Detect which cell encompasses the target text, then output its (X, Y) center coordinate. 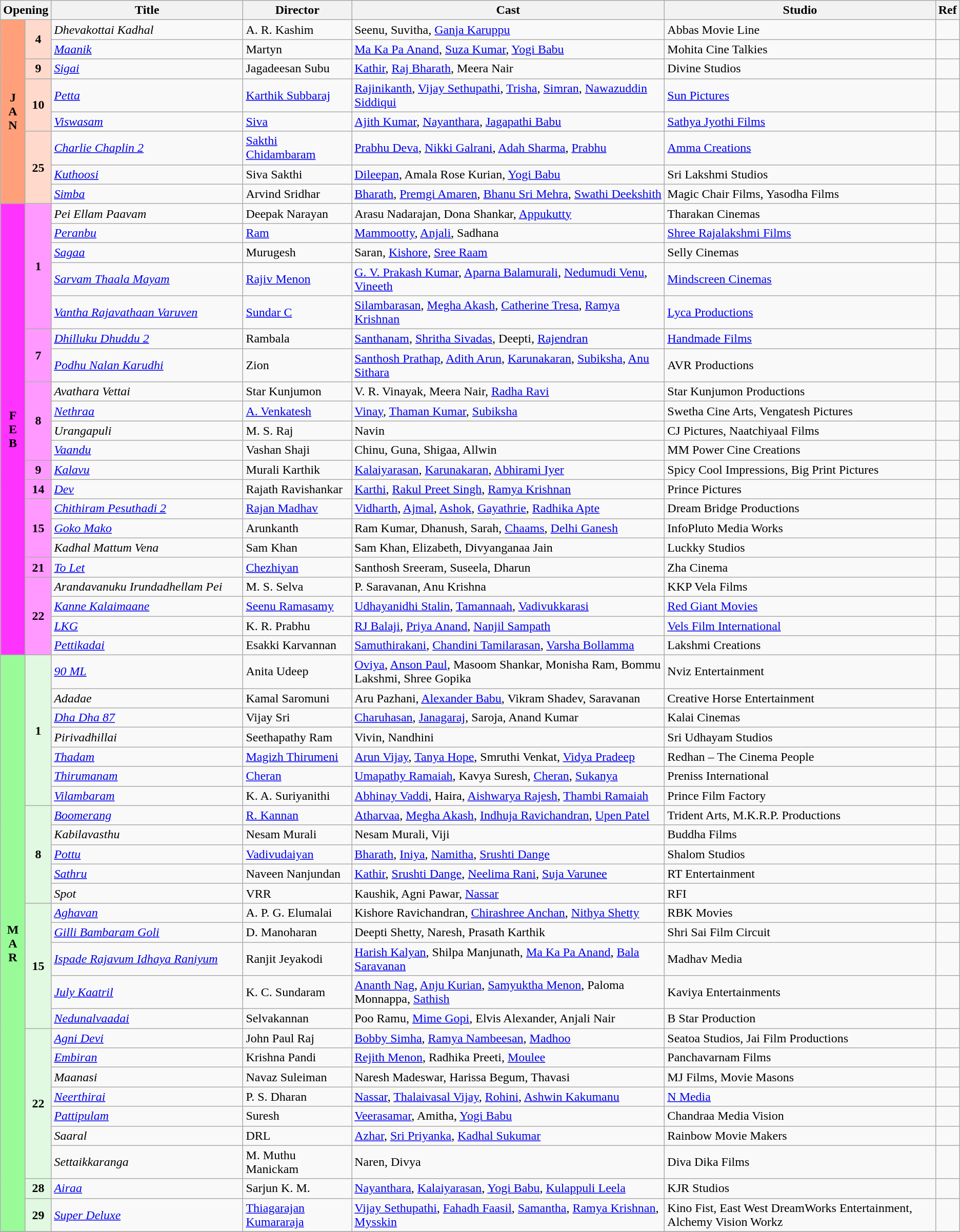
Mindscreen Cinemas (800, 279)
Martyn (297, 49)
Bharath, Premgi Amaren, Bhanu Sri Mehra, Swathi Deekshith (508, 194)
Maanasi (147, 1077)
Shri Sai Film Circuit (800, 932)
Gilli Bambaram Goli (147, 932)
Umapathy Ramaiah, Kavya Suresh, Cheran, Sukanya (508, 776)
Deepti Shetty, Naresh, Prasath Karthik (508, 932)
Vadivudaiyan (297, 854)
Seenu Ramasamy (297, 606)
Kino Fist, East West DreamWorks Entertainment, Alchemy Vision Workz (800, 1215)
Kathir, Raj Bharath, Meera Nair (508, 69)
Goko Mako (147, 528)
Vaandu (147, 450)
Sagaa (147, 252)
Magizh Thirumeni (297, 757)
Siva (297, 122)
Prince Pictures (800, 489)
Samuthirakani, Chandini Tamilarasan, Varsha Bollamma (508, 645)
M. Muthu Manickam (297, 1162)
MM Power Cine Creations (800, 450)
Naresh Madeswar, Harissa Begum, Thavasi (508, 1077)
Adadae (147, 698)
Diva Dika Films (800, 1162)
Abbas Movie Line (800, 30)
Agni Devi (147, 1038)
Dha Dha 87 (147, 718)
Sam Khan, Elizabeth, Divyanganaa Jain (508, 548)
K. C. Sundaram (297, 993)
21 (38, 567)
Maanik (147, 49)
Saaral (147, 1136)
Handmade Films (800, 339)
Seatoa Studios, Jai Film Productions (800, 1038)
Pettikadai (147, 645)
Magic Chair Films, Yasodha Films (800, 194)
Mammootty, Anjali, Sadhana (508, 233)
Charlie Chaplin 2 (147, 148)
Mohita Cine Talkies (800, 49)
Arun Vijay, Tanya Hope, Smruthi Venkat, Vidya Pradeep (508, 757)
Kaushik, Agni Pawar, Nassar (508, 893)
Saran, Kishore, Sree Raam (508, 252)
Siva Sakthi (297, 174)
4 (38, 39)
Kabilavasthu (147, 835)
Selly Cinemas (800, 252)
Ispade Rajavum Idhaya Raniyum (147, 959)
Bobby Simha, Ramya Nambeesan, Madhoo (508, 1038)
Vashan Shaji (297, 450)
Vijay Sethupathi, Fahadh Faasil, Samantha, Ramya Krishnan, Mysskin (508, 1215)
Naren, Divya (508, 1162)
10 (38, 105)
Suresh (297, 1116)
Vels Film International (800, 626)
Silambarasan, Megha Akash, Catherine Tresa, Ramya Krishnan (508, 313)
14 (38, 489)
Ananth Nag, Anju Kurian, Samyuktha Menon, Paloma Monnappa, Sathish (508, 993)
Red Giant Movies (800, 606)
Thirumanam (147, 776)
Petta (147, 95)
Spot (147, 893)
Krishna Pandi (297, 1058)
R. Kannan (297, 815)
Divine Studios (800, 69)
Rajiv Menon (297, 279)
Jagadeesan Subu (297, 69)
Aghavan (147, 913)
Abhinay Vaddi, Haira, Aishwarya Rajesh, Thambi Ramaiah (508, 796)
Peranbu (147, 233)
Sigai (147, 69)
Dream Bridge Productions (800, 509)
Zion (297, 365)
Neerthirai (147, 1097)
Santhanam, Shritha Sivadas, Deepti, Rajendran (508, 339)
Sarjun K. M. (297, 1188)
Simba (147, 194)
MJ Films, Movie Masons (800, 1077)
Rajath Ravishankar (297, 489)
Dev (147, 489)
Kalaiyarasan, Karunakaran, Abhirami Iyer (508, 470)
B Star Production (800, 1019)
Arandavanuku Irundadhellam Pei (147, 587)
FEB (13, 429)
Embiran (147, 1058)
Sathru (147, 874)
Harish Kalyan, Shilpa Manjunath, Ma Ka Pa Anand, Bala Saravanan (508, 959)
AVR Productions (800, 365)
Sathya Jyothi Films (800, 122)
Sri Lakshmi Studios (800, 174)
V. R. Vinayak, Meera Nair, Radha Ravi (508, 392)
Kaviya Entertainments (800, 993)
P. S. Dharan (297, 1097)
Director (297, 10)
Chithiram Pesuthadi 2 (147, 509)
Dhilluku Dhuddu 2 (147, 339)
Urangapuli (147, 431)
7 (38, 356)
Shalom Studios (800, 854)
Rejith Menon, Radhika Preeti, Moulee (508, 1058)
Karthi, Rakul Preet Singh, Ramya Krishnan (508, 489)
A. Venkatesh (297, 411)
InfoPluto Media Works (800, 528)
Seethapathy Ram (297, 737)
LKG (147, 626)
JAN (13, 112)
Pottu (147, 854)
29 (38, 1215)
Vinay, Thaman Kumar, Subiksha (508, 411)
Bharath, Iniya, Namitha, Srushti Dange (508, 854)
K. A. Suriyanithi (297, 796)
Ref (948, 10)
VRR (297, 893)
P. Saravanan, Anu Krishna (508, 587)
Rajan Madhav (297, 509)
Prince Film Factory (800, 796)
Chandraa Media Vision (800, 1116)
K. R. Prabhu (297, 626)
Atharvaa, Megha Akash, Indhuja Ravichandran, Upen Patel (508, 815)
Thadam (147, 757)
Nesam Murali (297, 835)
Nayanthara, Kalaiyarasan, Yogi Babu, Kulappuli Leela (508, 1188)
M. S. Selva (297, 587)
Deepak Narayan (297, 213)
Sarvam Thaala Mayam (147, 279)
Kathir, Srushti Dange, Neelima Rani, Suja Varunee (508, 874)
RT Entertainment (800, 874)
Lakshmi Creations (800, 645)
Chinu, Guna, Shigaa, Allwin (508, 450)
Luckky Studios (800, 548)
Murali Karthik (297, 470)
Sam Khan (297, 548)
Udhayanidhi Stalin, Tamannaah, Vadivukkarasi (508, 606)
Rainbow Movie Makers (800, 1136)
Ram (297, 233)
Poo Ramu, Mime Gopi, Elvis Alexander, Anjali Nair (508, 1019)
KKP Vela Films (800, 587)
Boomerang (147, 815)
Prabhu Deva, Nikki Galrani, Adah Sharma, Prabhu (508, 148)
Star Kunjumon (297, 392)
Redhan – The Cinema People (800, 757)
Nassar, Thalaivasal Vijay, Rohini, Ashwin Kakumanu (508, 1097)
Shree Rajalakshmi Films (800, 233)
Kamal Saromuni (297, 698)
DRL (297, 1136)
Kalai Cinemas (800, 718)
MAR (13, 943)
Nedunalvaadai (147, 1019)
Studio (800, 10)
N Media (800, 1097)
Swetha Cine Arts, Vengatesh Pictures (800, 411)
Spicy Cool Impressions, Big Print Pictures (800, 470)
Veerasamar, Amitha, Yogi Babu (508, 1116)
G. V. Prakash Kumar, Aparna Balamurali, Nedumudi Venu, Vineeth (508, 279)
Santhosh Prathap, Adith Arun, Karunakaran, Subiksha, Anu Sithara (508, 365)
Selvakannan (297, 1019)
Nethraa (147, 411)
Sundar C (297, 313)
Cheran (297, 776)
Kalavu (147, 470)
Santhosh Sreeram, Suseela, Dharun (508, 567)
Title (147, 10)
July Kaatril (147, 993)
To Let (147, 567)
Arunkanth (297, 528)
Thiagarajan Kumararaja (297, 1215)
CJ Pictures, Naatchiyaal Films (800, 431)
Buddha Films (800, 835)
Oviya, Anson Paul, Masoom Shankar, Monisha Ram, Bommu Lakshmi, Shree Gopika (508, 672)
Naveen Nanjundan (297, 874)
Viswasam (147, 122)
Rambala (297, 339)
Sakthi Chidambaram (297, 148)
Nesam Murali, Viji (508, 835)
Esakki Karvannan (297, 645)
Avathara Vettai (147, 392)
Nviz Entertainment (800, 672)
Settaikkaranga (147, 1162)
Pattipulam (147, 1116)
Amma Creations (800, 148)
Ranjit Jeyakodi (297, 959)
RJ Balaji, Priya Anand, Nanjil Sampath (508, 626)
D. Manoharan (297, 932)
Lyca Productions (800, 313)
Creative Horse Entertainment (800, 698)
Vilambaram (147, 796)
Sun Pictures (800, 95)
Panchavarnam Films (800, 1058)
Vijay Sri (297, 718)
90 ML (147, 672)
Vivin, Nandhini (508, 737)
Aru Pazhani, Alexander Babu, Vikram Shadev, Saravanan (508, 698)
Dhevakottai Kadhal (147, 30)
A. P. G. Elumalai (297, 913)
Podhu Nalan Karudhi (147, 365)
Chezhiyan (297, 567)
Azhar, Sri Priyanka, Kadhal Sukumar (508, 1136)
Ajith Kumar, Nayanthara, Jagapathi Babu (508, 122)
Sri Udhayam Studios (800, 737)
John Paul Raj (297, 1038)
Rajinikanth, Vijay Sethupathi, Trisha, Simran, Nawazuddin Siddiqui (508, 95)
Charuhasan, Janagaraj, Saroja, Anand Kumar (508, 718)
Super Deluxe (147, 1215)
28 (38, 1188)
Seenu, Suvitha, Ganja Karuppu (508, 30)
M. S. Raj (297, 431)
Arvind Sridhar (297, 194)
Tharakan Cinemas (800, 213)
Pei Ellam Paavam (147, 213)
Cast (508, 10)
Murugesh (297, 252)
Airaa (147, 1188)
Zha Cinema (800, 567)
Pirivadhillai (147, 737)
Ma Ka Pa Anand, Suza Kumar, Yogi Babu (508, 49)
Ram Kumar, Dhanush, Sarah, Chaams, Delhi Ganesh (508, 528)
Dileepan, Amala Rose Kurian, Yogi Babu (508, 174)
Madhav Media (800, 959)
Opening (26, 10)
Vidharth, Ajmal, Ashok, Gayathrie, Radhika Apte (508, 509)
A. R. Kashim (297, 30)
Navaz Suleiman (297, 1077)
Navin (508, 431)
Kishore Ravichandran, Chirashree Anchan, Nithya Shetty (508, 913)
Arasu Nadarajan, Dona Shankar, Appukutty (508, 213)
Karthik Subbaraj (297, 95)
25 (38, 167)
Star Kunjumon Productions (800, 392)
Kuthoosi (147, 174)
Kadhal Mattum Vena (147, 548)
Preniss International (800, 776)
Vantha Rajavathaan Varuven (147, 313)
Anita Udeep (297, 672)
Kanne Kalaimaane (147, 606)
KJR Studios (800, 1188)
RBK Movies (800, 913)
Trident Arts, M.K.R.P. Productions (800, 815)
RFI (800, 893)
